Return (x, y) of the center of cell containing provided text 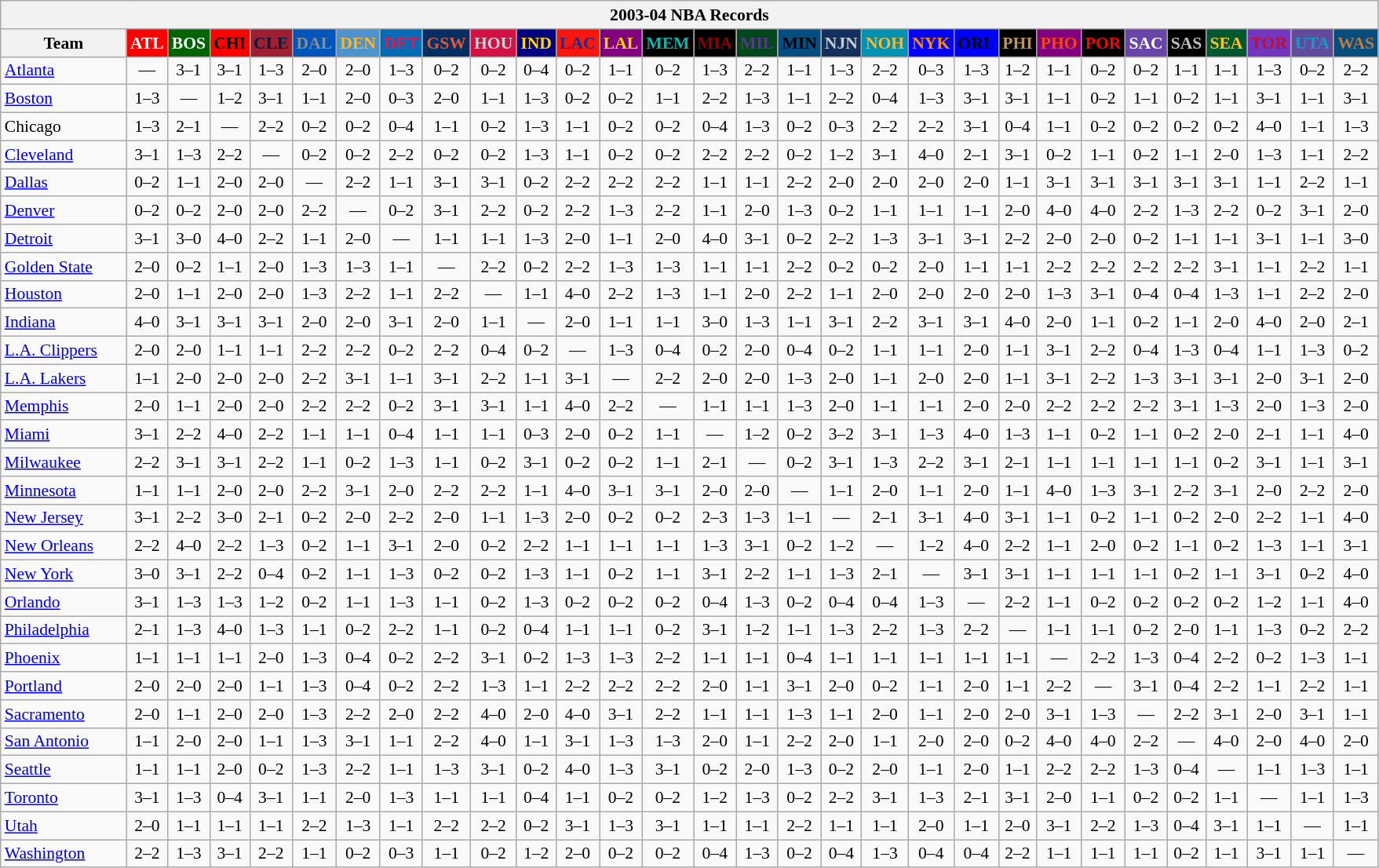
Team (64, 43)
San Antonio (64, 742)
Detroit (64, 239)
UTA (1312, 43)
ATL (148, 43)
Denver (64, 211)
Indiana (64, 323)
Minnesota (64, 491)
NOH (885, 43)
3–2 (841, 435)
Phoenix (64, 658)
SAS (1187, 43)
Memphis (64, 407)
New Orleans (64, 546)
PHI (1017, 43)
L.A. Clippers (64, 351)
2003-04 NBA Records (689, 15)
MIN (799, 43)
L.A. Lakers (64, 378)
CLE (272, 43)
DET (402, 43)
ORL (976, 43)
Dallas (64, 183)
Atlanta (64, 71)
BOS (188, 43)
Toronto (64, 798)
TOR (1270, 43)
IND (536, 43)
GSW (446, 43)
Boston (64, 99)
MIA (715, 43)
Golden State (64, 267)
POR (1104, 43)
New Jersey (64, 518)
SAC (1146, 43)
SEA (1226, 43)
DEN (358, 43)
MIL (757, 43)
Sacramento (64, 714)
Washington (64, 854)
Cleveland (64, 155)
Orlando (64, 602)
Portland (64, 686)
DAL (315, 43)
Miami (64, 435)
MEM (667, 43)
HOU (493, 43)
2–3 (715, 518)
WAS (1356, 43)
Milwaukee (64, 462)
LAC (578, 43)
Houston (64, 294)
NJN (841, 43)
CHI (229, 43)
Philadelphia (64, 630)
New York (64, 574)
Chicago (64, 127)
Seattle (64, 770)
PHO (1060, 43)
NYK (931, 43)
LAL (622, 43)
Utah (64, 826)
